Find where the given text appears and provide that cell's center as (x, y) coordinate. 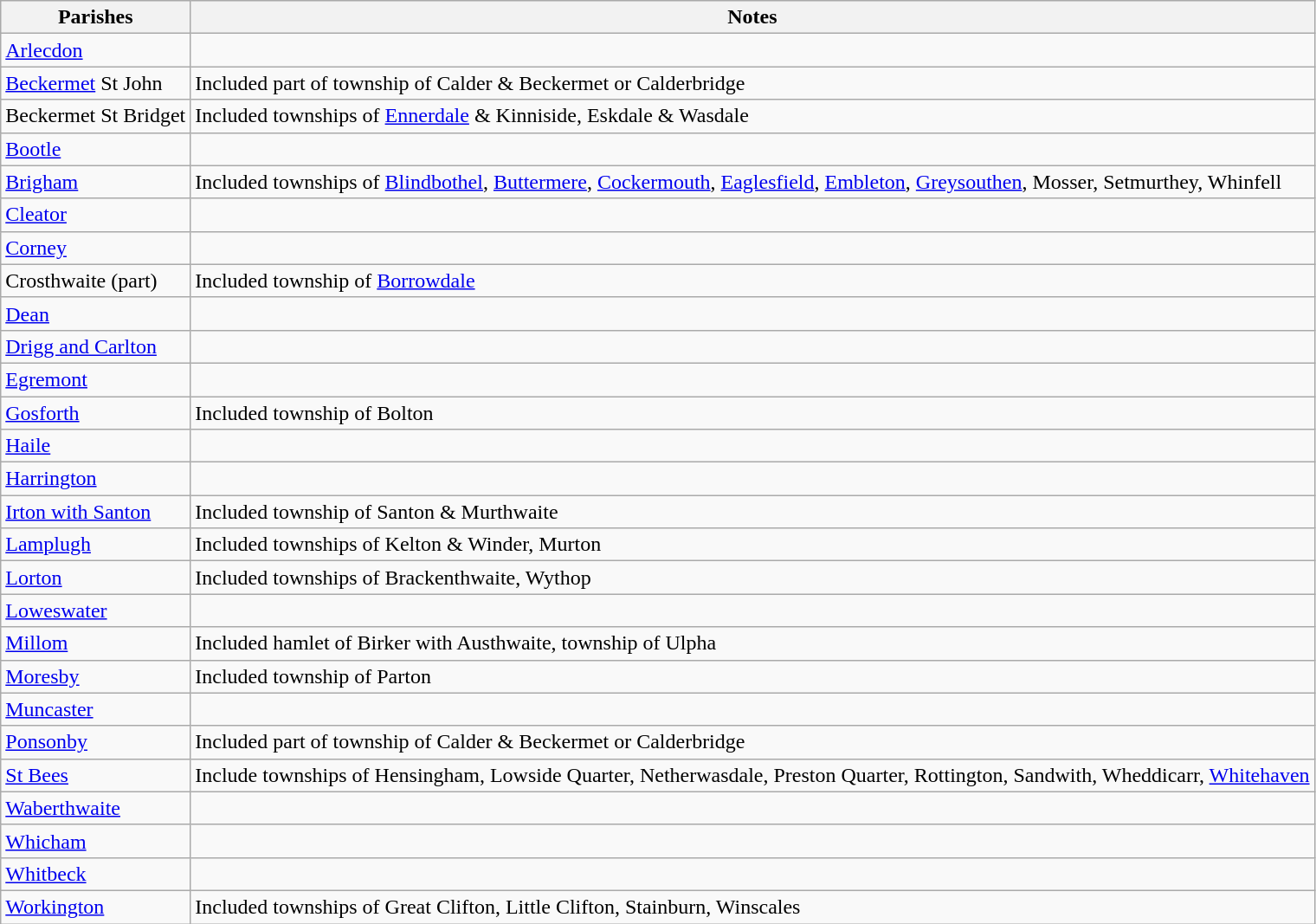
Beckermet St Bridget (95, 116)
Included townships of Brackenthwaite, Wythop (752, 578)
Included township of Borrowdale (752, 281)
Brigham (95, 182)
Lorton (95, 578)
Included townships of Kelton & Winder, Murton (752, 545)
Moresby (95, 676)
Whitbeck (95, 874)
Corney (95, 248)
Harrington (95, 479)
Millom (95, 643)
Egremont (95, 379)
Irton with Santon (95, 512)
Workington (95, 907)
Gosforth (95, 413)
Included hamlet of Birker with Austhwaite, township of Ulpha (752, 643)
Lamplugh (95, 545)
Included townships of Great Clifton, Little Clifton, Stainburn, Winscales (752, 907)
Muncaster (95, 709)
Parishes (95, 17)
Crosthwaite (part) (95, 281)
Included township of Parton (752, 676)
Dean (95, 313)
Notes (752, 17)
Waberthwaite (95, 808)
Include townships of Hensingham, Lowside Quarter, Netherwasdale, Preston Quarter, Rottington, Sandwith, Wheddicarr, Whitehaven (752, 775)
Included township of Santon & Murthwaite (752, 512)
Arlecdon (95, 50)
Bootle (95, 149)
Haile (95, 446)
St Bees (95, 775)
Ponsonby (95, 742)
Included townships of Blindbothel, Buttermere, Cockermouth, Eaglesfield, Embleton, Greysouthen, Mosser, Setmurthey, Whinfell (752, 182)
Included township of Bolton (752, 413)
Drigg and Carlton (95, 346)
Cleator (95, 215)
Loweswater (95, 611)
Whicham (95, 841)
Beckermet St John (95, 83)
Included townships of Ennerdale & Kinniside, Eskdale & Wasdale (752, 116)
